Search for the cell housing the specified text and yield its (x, y) center coordinate. 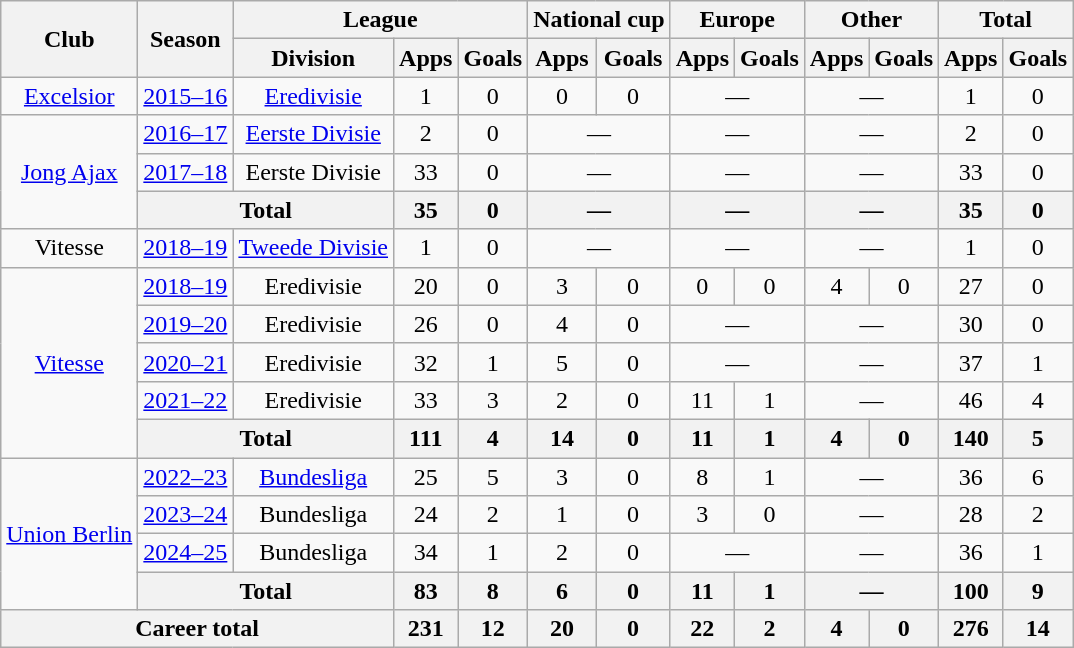
276 (971, 629)
34 (426, 553)
24 (426, 515)
2015–16 (186, 96)
2016–17 (186, 134)
Jong Ajax (70, 172)
2017–18 (186, 172)
46 (971, 400)
Tweede Divisie (314, 248)
Other (871, 20)
Club (70, 39)
12 (493, 629)
83 (426, 591)
Europe (737, 20)
27 (971, 286)
26 (426, 324)
111 (426, 438)
100 (971, 591)
140 (971, 438)
2020–21 (186, 362)
Career total (198, 629)
2019–20 (186, 324)
Season (186, 39)
Excelsior (70, 96)
231 (426, 629)
Division (314, 58)
2022–23 (186, 477)
Union Berlin (70, 534)
9 (1038, 591)
2023–24 (186, 515)
28 (971, 515)
37 (971, 362)
30 (971, 324)
32 (426, 362)
25 (426, 477)
2021–22 (186, 400)
National cup (599, 20)
2024–25 (186, 553)
22 (702, 629)
League (380, 20)
